Detect which cell encompasses the target text, then output its (x, y) center coordinate. 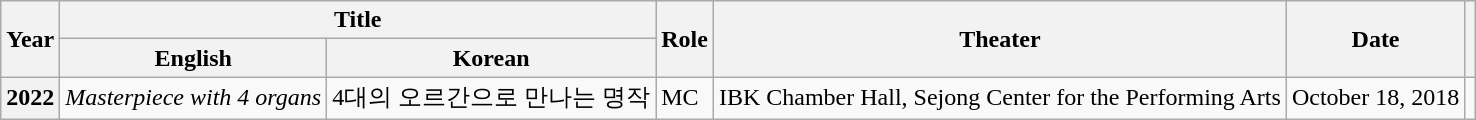
Title (358, 20)
Korean (492, 58)
English (194, 58)
MC (685, 98)
October 18, 2018 (1375, 98)
Theater (1000, 39)
Year (30, 39)
IBK Chamber Hall, Sejong Center for the Performing Arts (1000, 98)
Date (1375, 39)
Role (685, 39)
4대의 오르간으로 만나는 명작 (492, 98)
2022 (30, 98)
Masterpiece with 4 organs (194, 98)
